Determine the (X, Y) coordinate at the center of the cell enclosing the given text.  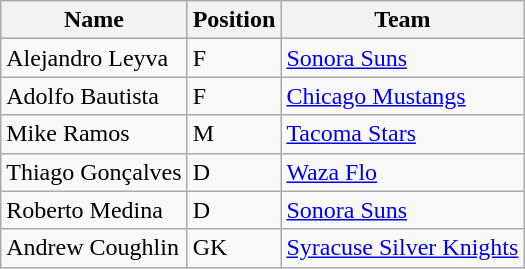
Position (234, 20)
Adolfo Bautista (94, 96)
Waza Flo (402, 172)
Thiago Gonçalves (94, 172)
Alejandro Leyva (94, 58)
Roberto Medina (94, 210)
Name (94, 20)
Tacoma Stars (402, 134)
Andrew Coughlin (94, 248)
M (234, 134)
Team (402, 20)
Mike Ramos (94, 134)
Chicago Mustangs (402, 96)
GK (234, 248)
Syracuse Silver Knights (402, 248)
